Locate the cell with the specified text and output its [x, y] center coordinate. 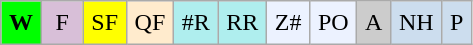
P [457, 23]
RR [242, 23]
#R [196, 23]
NH [416, 23]
PO [334, 23]
F [62, 23]
SF [104, 23]
Z# [288, 23]
W [21, 23]
QF [150, 23]
A [374, 23]
